Return (X, Y) of the center of cell containing provided text 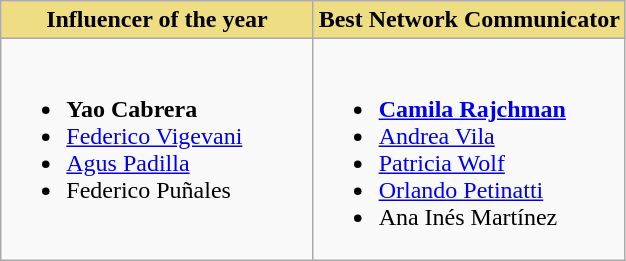
Yao CabreraFederico VigevaniAgus PadillaFederico Puñales (157, 150)
Best Network Communicator (469, 20)
Influencer of the year (157, 20)
Camila RajchmanAndrea VilaPatricia WolfOrlando PetinattiAna Inés Martínez (469, 150)
